Determine the (X, Y) coordinate at the center of the cell enclosing the given text.  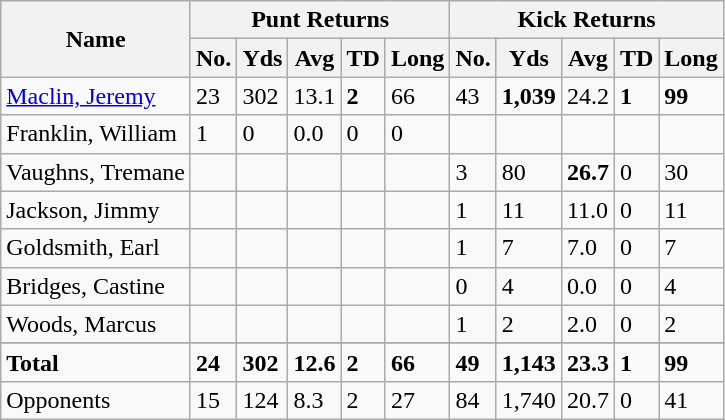
Punt Returns (320, 20)
1,039 (528, 96)
1,143 (528, 362)
11.0 (588, 210)
12.6 (314, 362)
Kick Returns (586, 20)
1,740 (528, 400)
23.3 (588, 362)
3 (473, 172)
23 (213, 96)
Name (96, 39)
20.7 (588, 400)
124 (262, 400)
24 (213, 362)
80 (528, 172)
24.2 (588, 96)
Woods, Marcus (96, 324)
13.1 (314, 96)
Opponents (96, 400)
30 (691, 172)
Goldsmith, Earl (96, 248)
41 (691, 400)
Franklin, William (96, 134)
2.0 (588, 324)
Jackson, Jimmy (96, 210)
49 (473, 362)
Vaughns, Tremane (96, 172)
Total (96, 362)
26.7 (588, 172)
27 (417, 400)
43 (473, 96)
Maclin, Jeremy (96, 96)
Bridges, Castine (96, 286)
15 (213, 400)
84 (473, 400)
8.3 (314, 400)
7.0 (588, 248)
